From the cell containing the given text, extract its center point as (x, y) coordinate. 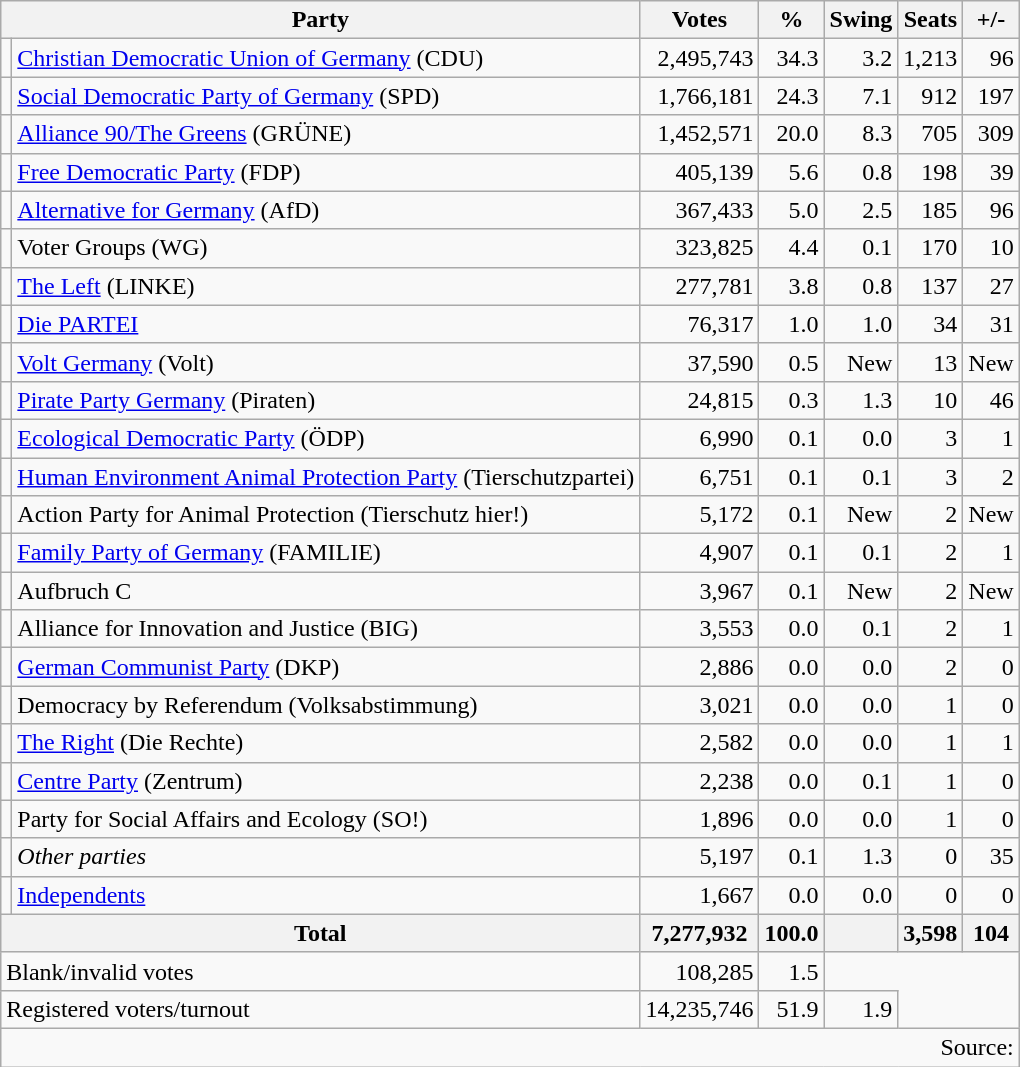
309 (991, 134)
185 (930, 210)
198 (930, 172)
1.9 (861, 1009)
2,582 (700, 743)
2,238 (700, 781)
100.0 (792, 933)
Pirate Party Germany (Piraten) (326, 400)
Voter Groups (WG) (326, 248)
6,751 (700, 477)
405,139 (700, 172)
7,277,932 (700, 933)
2,886 (700, 667)
14,235,746 (700, 1009)
170 (930, 248)
The Right (Die Rechte) (326, 743)
5,197 (700, 857)
1,452,571 (700, 134)
323,825 (700, 248)
Other parties (326, 857)
Party for Social Affairs and Ecology (SO!) (326, 819)
Action Party for Animal Protection (Tierschutz hier!) (326, 515)
Democracy by Referendum (Volksabstimmung) (326, 705)
4.4 (792, 248)
705 (930, 134)
34.3 (792, 58)
5,172 (700, 515)
104 (991, 933)
1,667 (700, 895)
Social Democratic Party of Germany (SPD) (326, 96)
Volt Germany (Volt) (326, 362)
51.9 (792, 1009)
13 (930, 362)
3,021 (700, 705)
Free Democratic Party (FDP) (326, 172)
Centre Party (Zentrum) (326, 781)
5.0 (792, 210)
3,553 (700, 629)
31 (991, 324)
German Communist Party (DKP) (326, 667)
35 (991, 857)
3.8 (792, 286)
197 (991, 96)
4,907 (700, 553)
Family Party of Germany (FAMILIE) (326, 553)
Ecological Democratic Party (ÖDP) (326, 438)
Independents (326, 895)
+/- (991, 20)
24,815 (700, 400)
27 (991, 286)
5.6 (792, 172)
Seats (930, 20)
Blank/invalid votes (320, 971)
1.5 (792, 971)
Human Environment Animal Protection Party (Tierschutzpartei) (326, 477)
46 (991, 400)
Die PARTEI (326, 324)
1,213 (930, 58)
76,317 (700, 324)
Source: (510, 1047)
Aufbruch C (326, 591)
108,285 (700, 971)
Votes (700, 20)
137 (930, 286)
0.3 (792, 400)
34 (930, 324)
Alliance 90/The Greens (GRÜNE) (326, 134)
1,766,181 (700, 96)
367,433 (700, 210)
2.5 (861, 210)
Registered voters/turnout (320, 1009)
7.1 (861, 96)
2,495,743 (700, 58)
Christian Democratic Union of Germany (CDU) (326, 58)
The Left (LINKE) (326, 286)
24.3 (792, 96)
8.3 (861, 134)
912 (930, 96)
0.5 (792, 362)
Alliance for Innovation and Justice (BIG) (326, 629)
1,896 (700, 819)
20.0 (792, 134)
% (792, 20)
Party (320, 20)
37,590 (700, 362)
277,781 (700, 286)
Total (320, 933)
3.2 (861, 58)
Alternative for Germany (AfD) (326, 210)
Swing (861, 20)
3,598 (930, 933)
39 (991, 172)
3,967 (700, 591)
6,990 (700, 438)
